Extract the (x, y) coordinate from the center of the cell holding the provided text.  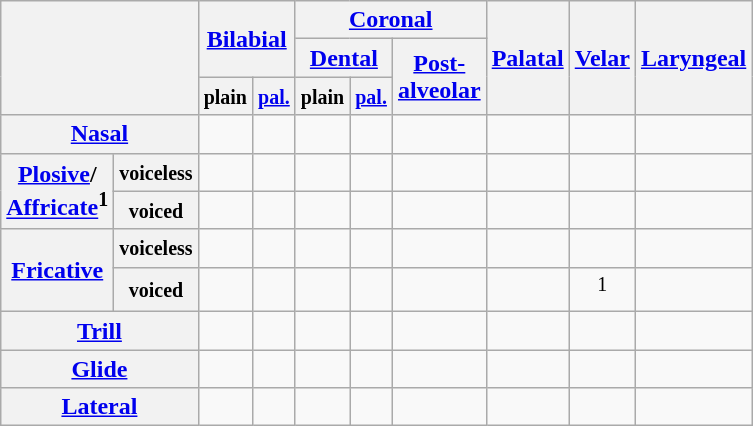
Coronal (390, 20)
Plosive/Affricate1 (58, 191)
Nasal (100, 134)
Trill (100, 331)
1 (602, 290)
Velar (602, 58)
Lateral (100, 407)
Glide (100, 369)
Dental (344, 58)
Fricative (58, 270)
Palatal (528, 58)
Bilabial (246, 39)
Laryngeal (693, 58)
Post-alveolar (439, 77)
